Search for the cell housing the specified text and yield its (X, Y) center coordinate. 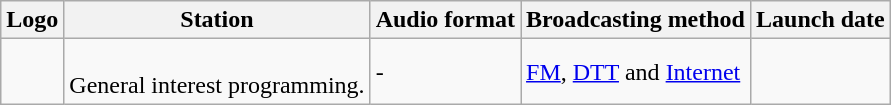
- (445, 72)
FM, DTT and Internet (636, 72)
Broadcasting method (636, 20)
Logo (32, 20)
Station (217, 20)
Audio format (445, 20)
Launch date (820, 20)
General interest programming. (217, 72)
